Provide the (X, Y) coordinate of the cell's center where the given text is located.  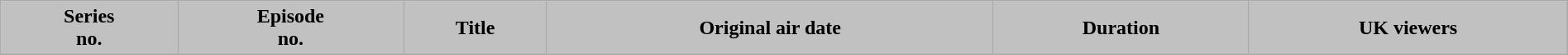
Title (475, 28)
UK viewers (1408, 28)
Original air date (770, 28)
Episodeno. (291, 28)
Duration (1121, 28)
Seriesno. (89, 28)
